Locate the cell with the specified text and output its [X, Y] center coordinate. 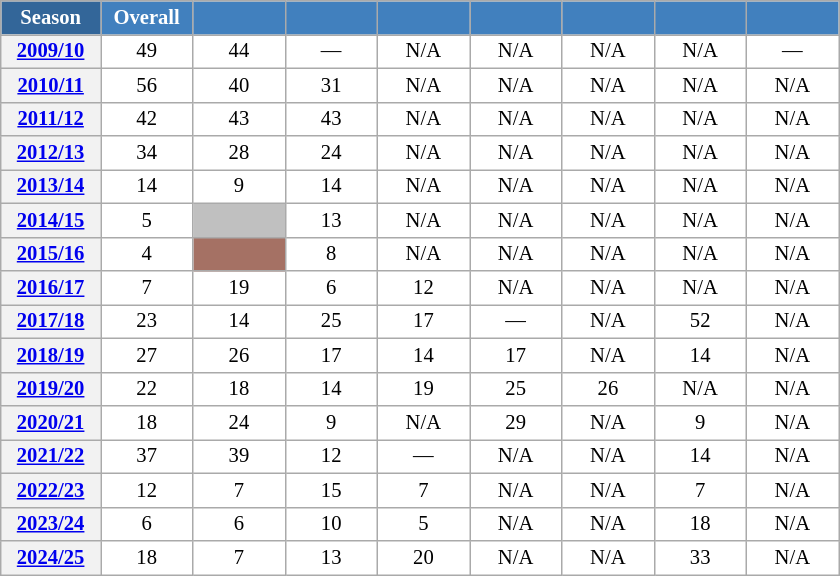
40 [239, 85]
2016/17 [51, 287]
2013/14 [51, 186]
44 [239, 51]
2010/11 [51, 85]
2020/21 [51, 423]
2012/13 [51, 153]
2024/25 [51, 557]
2019/20 [51, 389]
Season [51, 17]
34 [146, 153]
56 [146, 85]
2014/15 [51, 220]
8 [331, 254]
2015/16 [51, 254]
29 [516, 423]
2021/22 [51, 456]
20 [423, 557]
10 [331, 524]
31 [331, 85]
33 [700, 557]
2023/24 [51, 524]
37 [146, 456]
15 [331, 490]
23 [146, 321]
39 [239, 456]
2018/19 [51, 355]
52 [700, 321]
2022/23 [51, 490]
42 [146, 119]
4 [146, 254]
22 [146, 389]
2009/10 [51, 51]
28 [239, 153]
2011/12 [51, 119]
2017/18 [51, 321]
27 [146, 355]
49 [146, 51]
Overall [146, 17]
